Detect which cell encompasses the target text, then output its (X, Y) center coordinate. 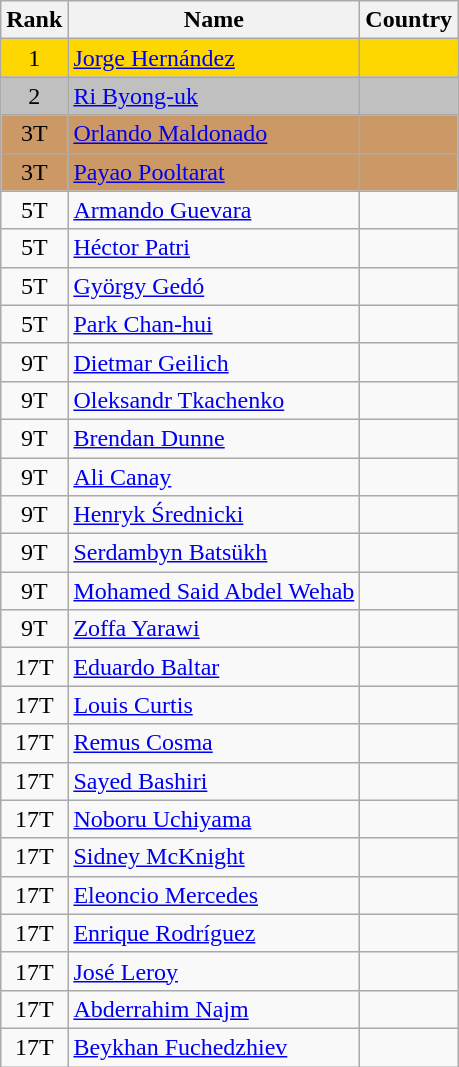
Louis Curtis (214, 705)
Zoffa Yarawi (214, 629)
Abderrahim Najm (214, 1009)
Dietmar Geilich (214, 362)
Rank (34, 20)
Brendan Dunne (214, 438)
Jorge Hernández (214, 58)
Park Chan-hui (214, 324)
Oleksandr Tkachenko (214, 400)
Henryk Średnicki (214, 515)
José Leroy (214, 971)
Eleoncio Mercedes (214, 895)
Serdambyn Batsükh (214, 553)
Armando Guevara (214, 210)
Sidney McKnight (214, 857)
Payao Pooltarat (214, 172)
György Gedó (214, 286)
Enrique Rodríguez (214, 933)
Beykhan Fuchedzhiev (214, 1047)
Ri Byong-uk (214, 96)
Remus Cosma (214, 743)
2 (34, 96)
Country (409, 20)
Ali Canay (214, 477)
Héctor Patri (214, 248)
Noboru Uchiyama (214, 819)
Sayed Bashiri (214, 781)
1 (34, 58)
Eduardo Baltar (214, 667)
Orlando Maldonado (214, 134)
Name (214, 20)
Mohamed Said Abdel Wehab (214, 591)
